Locate the cell with the specified text and output its [x, y] center coordinate. 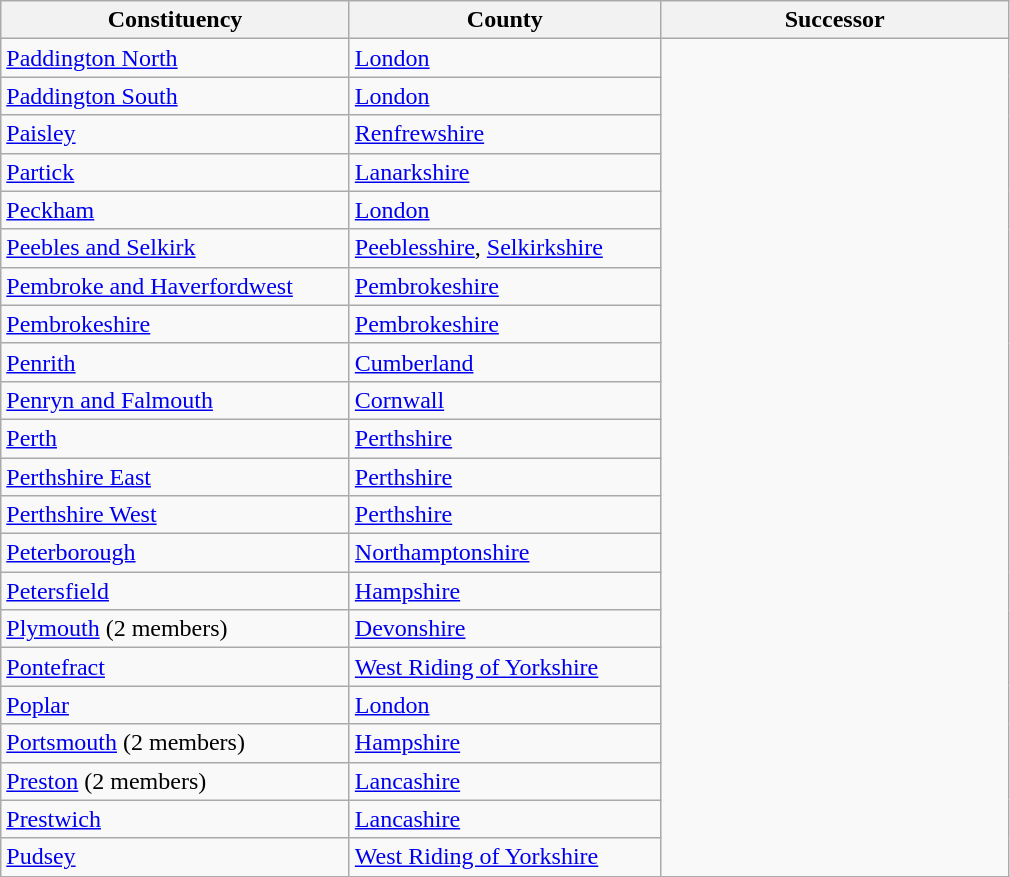
Successor [834, 20]
Perthshire East [176, 477]
Penryn and Falmouth [176, 400]
Perthshire West [176, 515]
Northamptonshire [504, 553]
Perth [176, 438]
County [504, 20]
Cumberland [504, 362]
Constituency [176, 20]
Peeblesshire, Selkirkshire [504, 248]
Peckham [176, 210]
Devonshire [504, 629]
Portsmouth (2 members) [176, 743]
Lanarkshire [504, 172]
Renfrewshire [504, 134]
Penrith [176, 362]
Pontefract [176, 667]
Cornwall [504, 400]
Prestwich [176, 819]
Pembroke and Haverfordwest [176, 286]
Preston (2 members) [176, 781]
Paddington North [176, 58]
Peterborough [176, 553]
Paddington South [176, 96]
Petersfield [176, 591]
Peebles and Selkirk [176, 248]
Partick [176, 172]
Poplar [176, 705]
Paisley [176, 134]
Pudsey [176, 857]
Plymouth (2 members) [176, 629]
